Return the [X, Y] coordinate for the center point of the cell that contains the specified text.  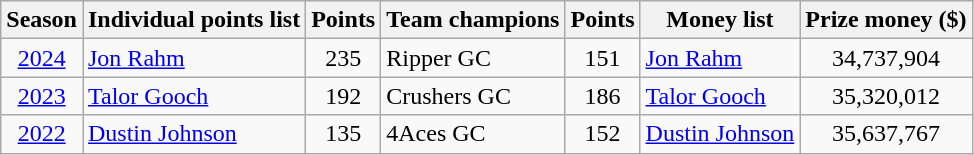
151 [602, 58]
192 [344, 96]
186 [602, 96]
2024 [42, 58]
2023 [42, 96]
235 [344, 58]
Individual points list [194, 20]
2022 [42, 134]
35,320,012 [886, 96]
35,637,767 [886, 134]
Team champions [473, 20]
152 [602, 134]
Ripper GC [473, 58]
34,737,904 [886, 58]
Crushers GC [473, 96]
135 [344, 134]
Money list [720, 20]
Season [42, 20]
Prize money ($) [886, 20]
4Aces GC [473, 134]
